Return (x, y) of the center of cell containing provided text 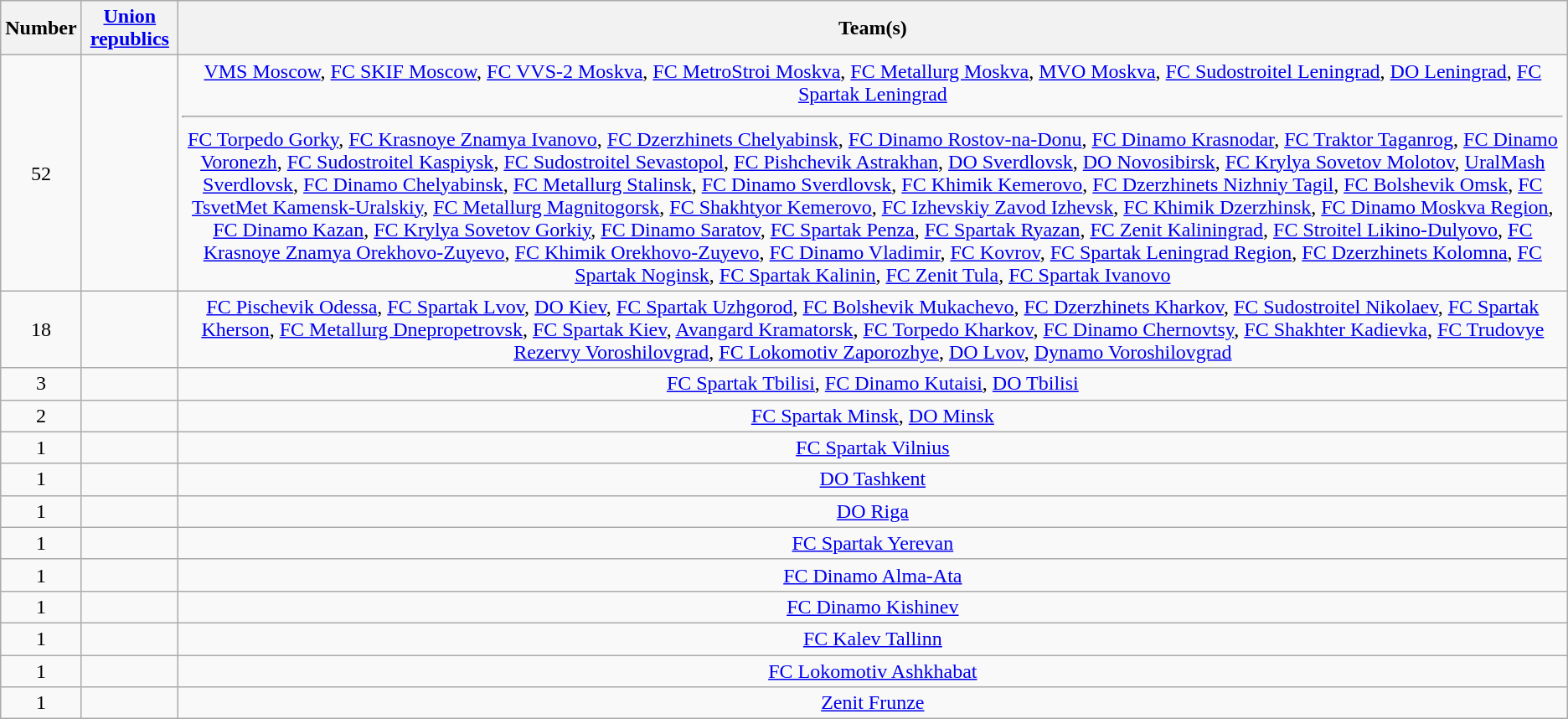
FC Spartak Tbilisi, FC Dinamo Kutaisi, DO Tbilisi (873, 384)
52 (41, 173)
18 (41, 329)
FC Kalev Tallinn (873, 639)
Union republics (129, 28)
Zenit Frunze (873, 703)
2 (41, 416)
FC Lokomotiv Ashkhabat (873, 671)
3 (41, 384)
FC Spartak Vilnius (873, 447)
Number (41, 28)
Team(s) (873, 28)
DO Riga (873, 511)
FC Dinamo Alma-Ata (873, 575)
FC Dinamo Kishinev (873, 607)
FC Spartak Minsk, DO Minsk (873, 416)
DO Tashkent (873, 479)
FC Spartak Yerevan (873, 543)
